Return the (X, Y) coordinate for the center point of the cell that contains the specified text.  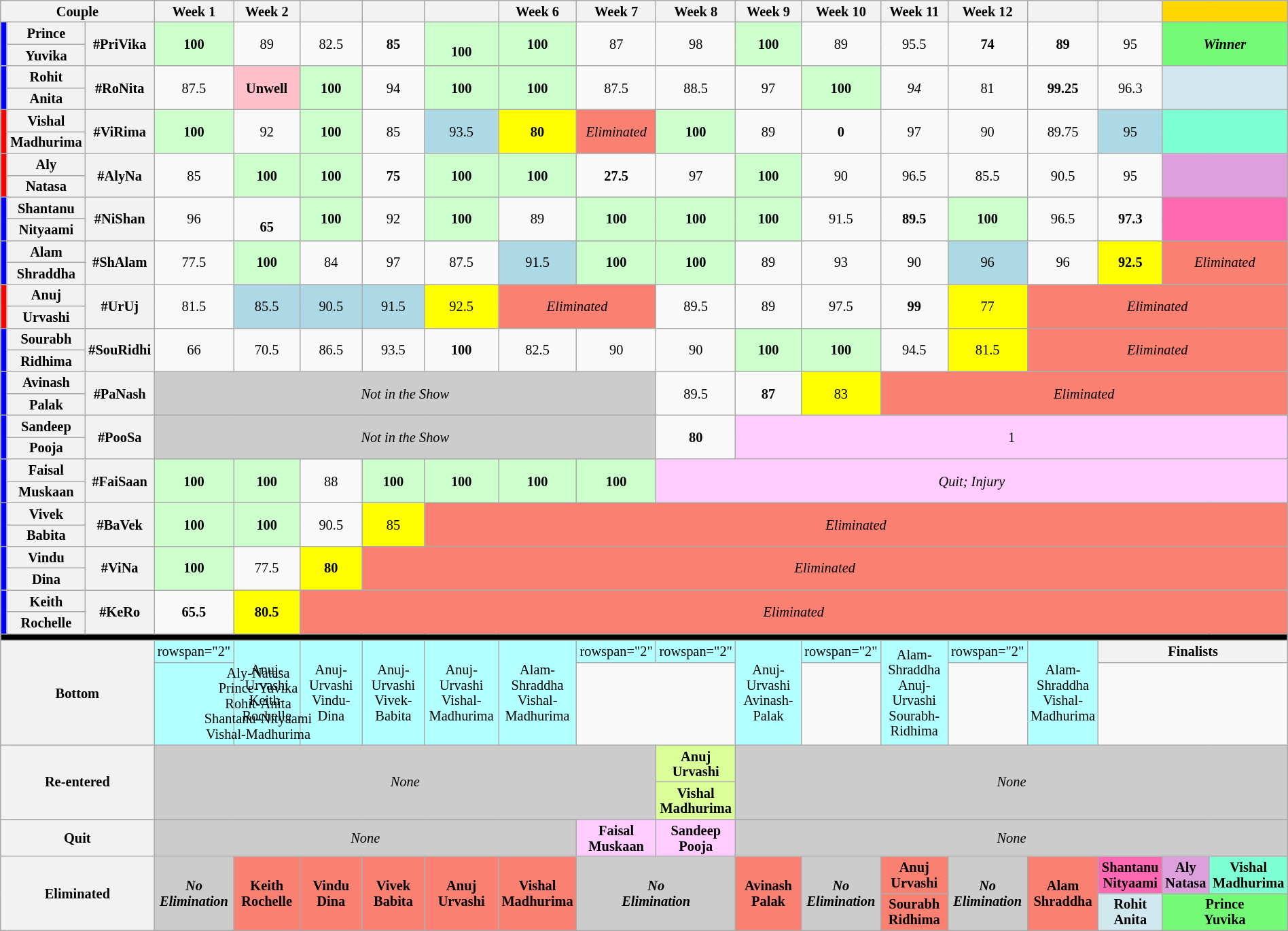
RohitAnita (1130, 911)
1 (1012, 437)
Sandeep (46, 426)
Yuvika (46, 55)
Bottom (77, 693)
Aly-NatasaPrince-YuvikaRohit-AnitaShantanu-NityaamiVishal-Madhurima (258, 704)
Pooja (46, 448)
Anuj (46, 295)
Anuj-UrvashiVivek-Babita (393, 693)
80.5 (266, 612)
#RoNita (120, 88)
Anuj-UrvashiAvinash-Palak (769, 693)
Alam (46, 251)
Babita (46, 535)
Alam-ShraddhaAnuj-UrvashiSourabh-Ridhima (914, 693)
Urvashi (46, 317)
ShantanuNityaami (1130, 875)
Anuj-UrvashiKeith-Rochelle (266, 693)
Sourabh (46, 339)
Couple (77, 11)
Natasa (46, 186)
Winner (1226, 43)
Madhurima (46, 142)
88 (331, 481)
#PaNash (120, 393)
AlamShraddha (1062, 894)
SourabhRidhima (914, 911)
Shraddha (46, 273)
#AlyNa (120, 175)
#BaVek (120, 524)
#KeRo (120, 612)
Re-entered (77, 782)
Anita (46, 98)
97.5 (841, 306)
Week 1 (194, 11)
Week 11 (914, 11)
95.5 (914, 43)
AvinashPalak (769, 894)
99 (914, 306)
74 (988, 43)
65.5 (194, 612)
0 (841, 131)
Rochelle (46, 623)
Keith (46, 601)
AlyNatasa (1186, 875)
70.5 (266, 350)
Shantanu (46, 208)
FaisalMuskaan (617, 838)
Quit (77, 838)
Palak (46, 404)
Vivek (46, 513)
VivekBabita (393, 894)
83 (841, 393)
65 (266, 219)
88.5 (696, 88)
Week 7 (617, 11)
Week 9 (769, 11)
Anuj-UrvashiVindu-Dina (331, 693)
#ViRima (120, 131)
Unwell (266, 88)
Vishal (46, 120)
89.75 (1062, 131)
99.25 (1062, 88)
#NiShan (120, 219)
#PriVika (120, 43)
VinduDina (331, 894)
Rohit (46, 77)
#SouRidhi (120, 350)
97.3 (1130, 219)
27.5 (617, 175)
PrinceYuvika (1226, 911)
#ViNa (120, 568)
KeithRochelle (266, 894)
Week 12 (988, 11)
94.5 (914, 350)
81 (988, 88)
Aly (46, 164)
Prince (46, 33)
86.5 (331, 350)
Muskaan (46, 492)
#ShAlam (120, 262)
Week 2 (266, 11)
Week 10 (841, 11)
96.3 (1130, 88)
#FaiSaan (120, 481)
Avinash (46, 382)
75 (393, 175)
Nityaami (46, 230)
Week 6 (538, 11)
66 (194, 350)
93 (841, 262)
#UrUj (120, 306)
SandeepPooja (696, 838)
Vindu (46, 557)
98 (696, 43)
Quit; Injury (972, 481)
Anuj-UrvashiVishal-Madhurima (462, 693)
77 (988, 306)
Finalists (1193, 651)
Week 8 (696, 11)
Faisal (46, 470)
84 (331, 262)
Ridhima (46, 361)
#PooSa (120, 437)
Dina (46, 579)
